Capture the cell that displays the provided text and extract its (X, Y) central coordinate. 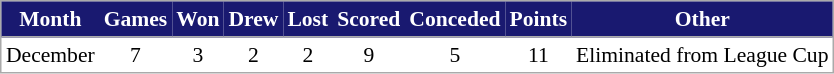
Lost (308, 20)
Points (538, 20)
Month (51, 20)
7 (136, 55)
9 (369, 55)
Eliminated from League Cup (702, 55)
December (51, 55)
Other (702, 20)
11 (538, 55)
5 (455, 55)
Drew (254, 20)
Conceded (455, 20)
Won (198, 20)
Scored (369, 20)
3 (198, 55)
Games (136, 20)
